Return (x, y) of the center of cell containing provided text 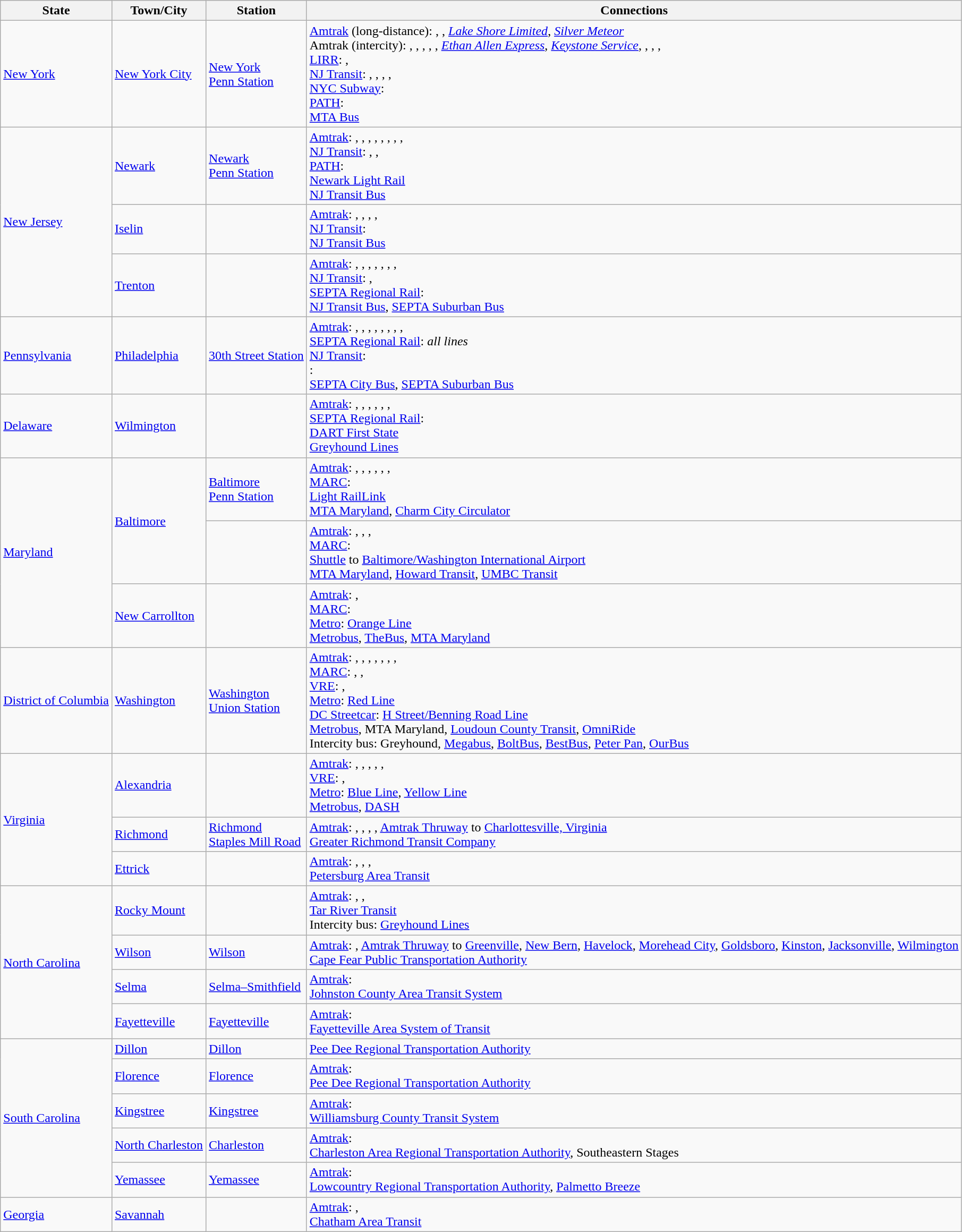
Washington (158, 700)
Amtrak: , , Tar River Transit Intercity bus: Greyhound Lines (634, 911)
Amtrak: Williamsburg County Transit System (634, 1110)
South Carolina (56, 1118)
Maryland (56, 553)
Virginia (56, 819)
Alexandria (158, 785)
Richmond (158, 834)
Newark (158, 166)
Amtrak: Johnston County Area Transit System (634, 987)
Savannah (158, 1214)
Amtrak: , , , MARC: Shuttle to Baltimore/Washington International Airport MTA Maryland, Howard Transit, UMBC Transit (634, 553)
30th Street Station (257, 355)
Charleston (257, 1145)
State (56, 11)
New YorkPenn Station (257, 74)
NewarkPenn Station (257, 166)
Ettrick (158, 869)
Georgia (56, 1214)
Wilmington (158, 426)
Pennsylvania (56, 355)
Amtrak: Pee Dee Regional Transportation Authority (634, 1076)
Philadelphia (158, 355)
RichmondStaples Mill Road (257, 834)
Selma–Smithfield (257, 987)
Town/City (158, 11)
Rocky Mount (158, 911)
BaltimorePenn Station (257, 489)
Amtrak: Lowcountry Regional Transportation Authority, Palmetto Breeze (634, 1179)
New Carrollton (158, 615)
Amtrak: , , , , , , SEPTA Regional Rail: DART First State Greyhound Lines (634, 426)
Amtrak: , , , , Amtrak Thruway to Charlottesville, Virginia Greater Richmond Transit Company (634, 834)
Delaware (56, 426)
Amtrak: Fayetteville Area System of Transit (634, 1021)
District of Columbia (56, 700)
New York (56, 74)
New York City (158, 74)
WashingtonUnion Station (257, 700)
North Carolina (56, 963)
Amtrak: , , , , , , MARC: Light RailLink MTA Maryland, Charm City Circulator (634, 489)
Connections (634, 11)
Amtrak: , , , , NJ Transit: NJ Transit Bus (634, 229)
Amtrak: , , , , , , , , NJ Transit: , , PATH: Newark Light Rail NJ Transit Bus (634, 166)
Station (257, 11)
Amtrak: , , , , , , , , SEPTA Regional Rail: all lines NJ Transit: : SEPTA City Bus, SEPTA Suburban Bus (634, 355)
Selma (158, 987)
Baltimore (158, 521)
Amtrak: , MARC: Metro: Orange Line Metrobus, TheBus, MTA Maryland (634, 615)
Amtrak: Charleston Area Regional Transportation Authority, Southeastern Stages (634, 1145)
Amtrak: , , , Petersburg Area Transit (634, 869)
Trenton (158, 285)
Amtrak: , Chatham Area Transit (634, 1214)
Amtrak: , , , , , VRE: , Metro: Blue Line, Yellow Line Metrobus, DASH (634, 785)
Pee Dee Regional Transportation Authority (634, 1049)
Iselin (158, 229)
North Charleston (158, 1145)
Amtrak: , , , , , , , NJ Transit: , SEPTA Regional Rail: NJ Transit Bus, SEPTA Suburban Bus (634, 285)
New Jersey (56, 222)
